For the text-containing cell, return its midpoint in (x, y) coordinate format. 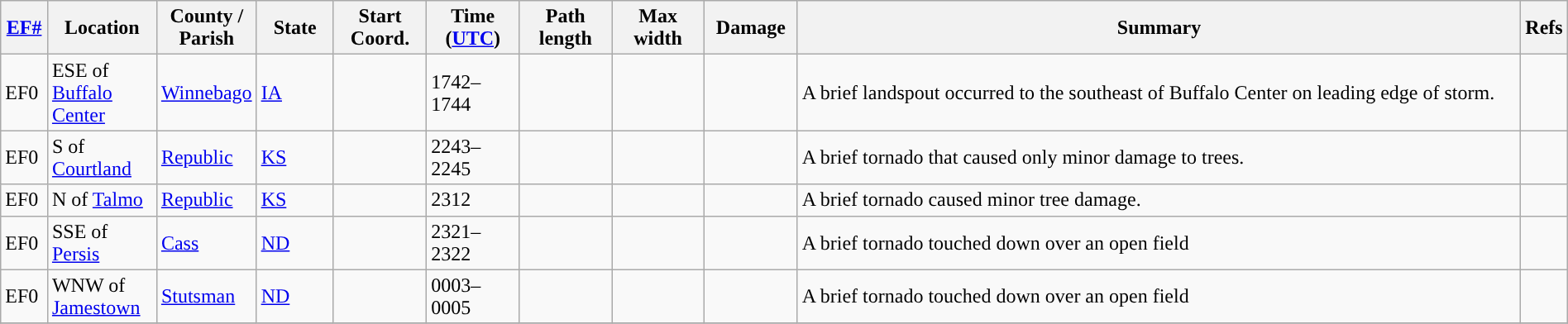
County / Parish (207, 28)
State (294, 28)
A brief tornado that caused only minor damage to trees. (1159, 157)
S of Courtland (102, 157)
2312 (473, 200)
Refs (1544, 28)
2321–2322 (473, 243)
Path length (566, 28)
Location (102, 28)
2243–2245 (473, 157)
Time (UTC) (473, 28)
IA (294, 93)
WNW of Jamestown (102, 296)
A brief landspout occurred to the southeast of Buffalo Center on leading edge of storm. (1159, 93)
0003–0005 (473, 296)
Summary (1159, 28)
SSE of Persis (102, 243)
Damage (751, 28)
Max width (658, 28)
Stutsman (207, 296)
Cass (207, 243)
EF# (25, 28)
Winnebago (207, 93)
ESE of Buffalo Center (102, 93)
1742–1744 (473, 93)
A brief tornado caused minor tree damage. (1159, 200)
N of Talmo (102, 200)
Start Coord. (380, 28)
